Capture the cell that displays the provided text and extract its [x, y] central coordinate. 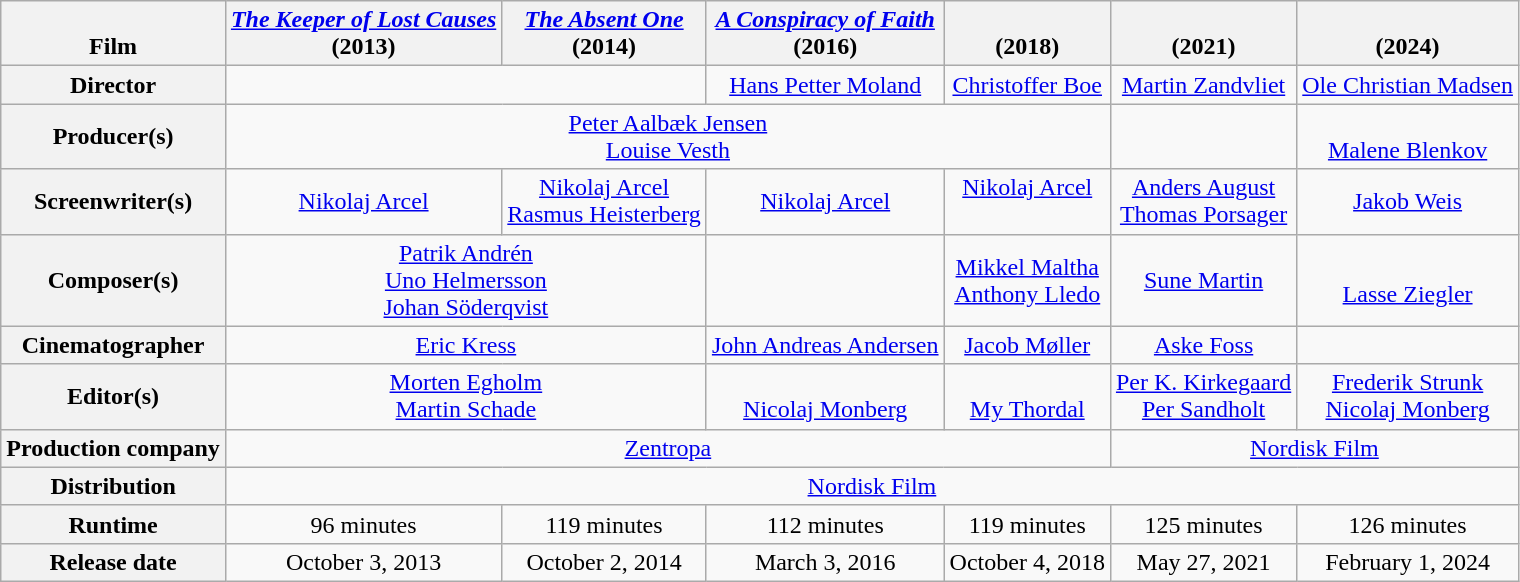
Ole Christian Madsen [1408, 85]
Anders AugustThomas Porsager [1203, 202]
Per K. KirkegaardPer Sandholt [1203, 396]
Jacob Møller [1027, 345]
Peter Aalbæk JensenLouise Vesth [668, 136]
(2021) [1203, 34]
Composer(s) [114, 280]
Cinematographer [114, 345]
May 27, 2021 [1203, 562]
February 1, 2024 [1408, 562]
Hans Petter Moland [825, 85]
Screenwriter(s) [114, 202]
Aske Foss [1203, 345]
Malene Blenkov [1408, 136]
Eric Kress [466, 345]
October 2, 2014 [604, 562]
Director [114, 85]
Film [114, 34]
Christoffer Boe [1027, 85]
Editor(s) [114, 396]
Nicolaj Monberg [825, 396]
The Keeper of Lost Causes(2013) [363, 34]
John Andreas Andersen [825, 345]
Morten EgholmMartin Schade [466, 396]
Nikolaj ArcelRasmus Heisterberg [604, 202]
October 4, 2018 [1027, 562]
Jakob Weis [1408, 202]
A Conspiracy of Faith(2016) [825, 34]
The Absent One(2014) [604, 34]
96 minutes [363, 524]
Frederik StrunkNicolaj Monberg [1408, 396]
Distribution [114, 486]
(2018) [1027, 34]
126 minutes [1408, 524]
Martin Zandvliet [1203, 85]
Sune Martin [1203, 280]
Lasse Ziegler [1408, 280]
112 minutes [825, 524]
Zentropa [668, 448]
Runtime [114, 524]
(2024) [1408, 34]
March 3, 2016 [825, 562]
Producer(s) [114, 136]
Patrik AndrénUno HelmerssonJohan Söderqvist [466, 280]
My Thordal [1027, 396]
Production company [114, 448]
Release date [114, 562]
October 3, 2013 [363, 562]
Mikkel MalthaAnthony Lledo [1027, 280]
125 minutes [1203, 524]
